Determine the [X, Y] coordinate at the center of the cell enclosing the given text.  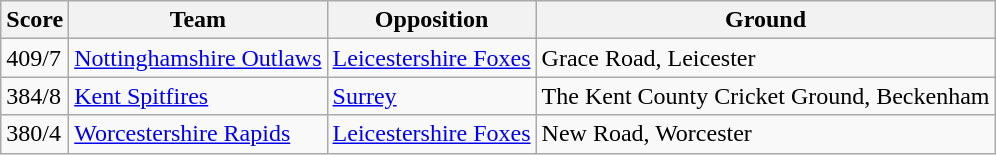
New Road, Worcester [766, 134]
409/7 [35, 58]
Worcestershire Rapids [198, 134]
Team [198, 20]
Kent Spitfires [198, 96]
Grace Road, Leicester [766, 58]
380/4 [35, 134]
Surrey [432, 96]
384/8 [35, 96]
Ground [766, 20]
Score [35, 20]
The Kent County Cricket Ground, Beckenham [766, 96]
Nottinghamshire Outlaws [198, 58]
Opposition [432, 20]
